Provide the [x, y] coordinate of the cell's center where the given text is located.  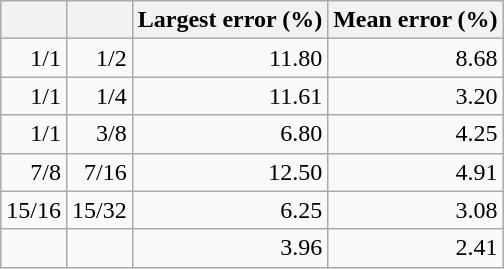
15/16 [34, 210]
6.80 [230, 134]
4.25 [416, 134]
11.61 [230, 96]
7/8 [34, 172]
3.20 [416, 96]
6.25 [230, 210]
Largest error (%) [230, 20]
8.68 [416, 58]
7/16 [99, 172]
11.80 [230, 58]
Mean error (%) [416, 20]
3.96 [230, 248]
4.91 [416, 172]
12.50 [230, 172]
3.08 [416, 210]
2.41 [416, 248]
1/2 [99, 58]
3/8 [99, 134]
15/32 [99, 210]
1/4 [99, 96]
